Extract the (X, Y) coordinate from the center of the cell holding the provided text.  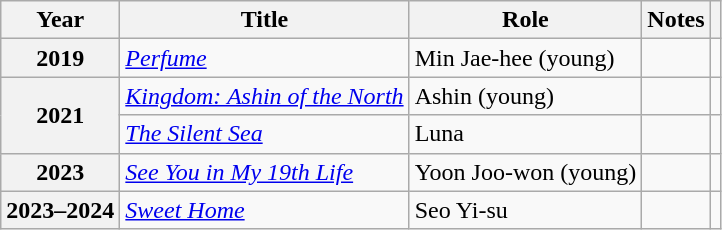
Role (526, 20)
Yoon Joo-won (young) (526, 172)
Year (60, 20)
Perfume (264, 58)
2019 (60, 58)
Sweet Home (264, 210)
Notes (676, 20)
2021 (60, 115)
2023–2024 (60, 210)
Seo Yi-su (526, 210)
Min Jae-hee (young) (526, 58)
Kingdom: Ashin of the North (264, 96)
2023 (60, 172)
Title (264, 20)
Luna (526, 134)
The Silent Sea (264, 134)
Ashin (young) (526, 96)
See You in My 19th Life (264, 172)
